Find where the given text appears and provide that cell's center as (x, y) coordinate. 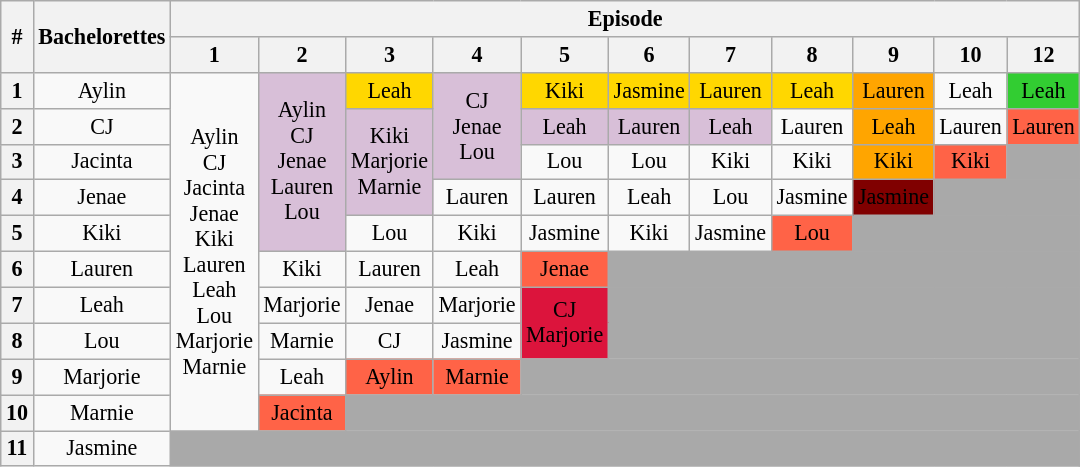
# (17, 36)
CJJenaeLou (477, 126)
Episode (626, 18)
AylinCJJenaeLaurenLou (302, 162)
12 (1044, 54)
AylinCJJacintaJenaeKikiLaurenLeahLouMarjorieMarnie (215, 251)
KikiMarjorieMarnie (390, 162)
11 (17, 448)
CJMarjorie (565, 323)
Bachelorettes (102, 36)
